For the text-containing cell, return its midpoint in (X, Y) coordinate format. 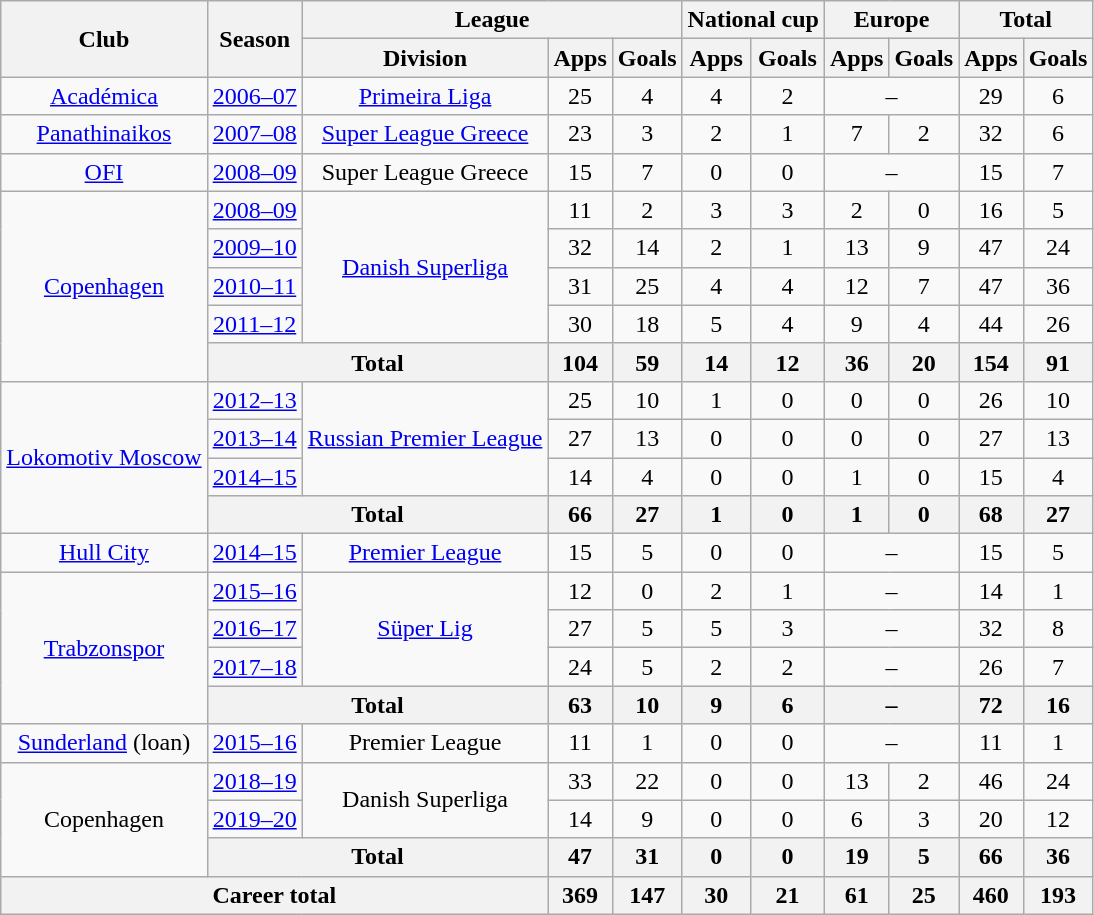
Division (425, 58)
Season (254, 39)
2012–13 (254, 400)
91 (1058, 362)
Trabzonspor (104, 648)
2010–11 (254, 286)
63 (580, 705)
Académica (104, 96)
2017–18 (254, 667)
68 (991, 515)
Süper Lig (425, 629)
Club (104, 39)
OFI (104, 172)
2011–12 (254, 324)
Panathinaikos (104, 134)
72 (991, 705)
33 (580, 781)
46 (991, 781)
2019–20 (254, 819)
Europe (891, 20)
2007–08 (254, 134)
2006–07 (254, 96)
League (492, 20)
44 (991, 324)
22 (647, 781)
2013–14 (254, 438)
Russian Premier League (425, 438)
2018–19 (254, 781)
National cup (753, 20)
Primeira Liga (425, 96)
59 (647, 362)
Career total (274, 895)
104 (580, 362)
61 (856, 895)
8 (1058, 629)
460 (991, 895)
2009–10 (254, 248)
Lokomotiv Moscow (104, 457)
18 (647, 324)
193 (1058, 895)
29 (991, 96)
Sunderland (loan) (104, 743)
Hull City (104, 553)
2016–17 (254, 629)
369 (580, 895)
21 (787, 895)
154 (991, 362)
147 (647, 895)
19 (856, 857)
23 (580, 134)
